Determine the (x, y) coordinate at the center of the cell enclosing the given text.  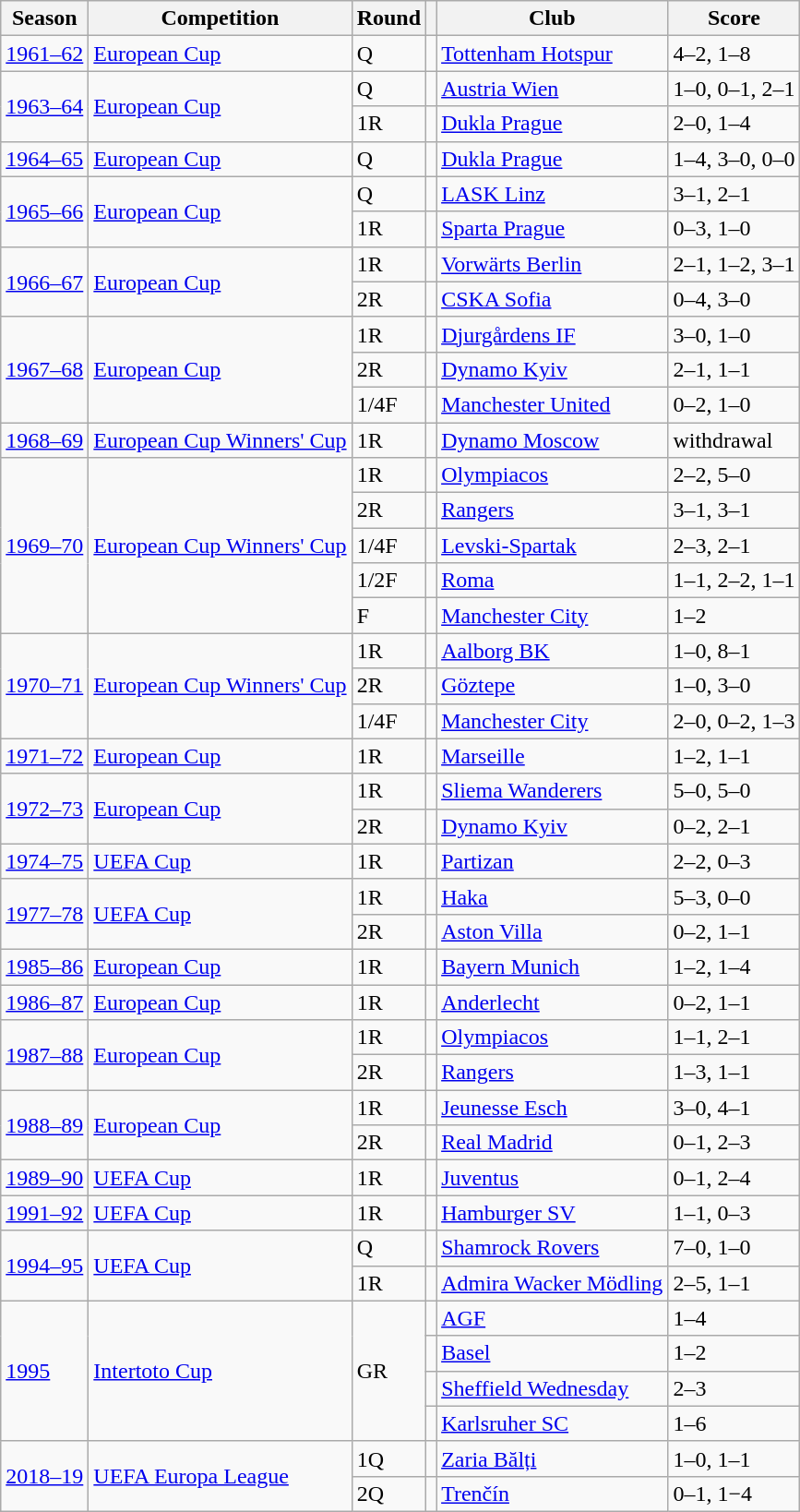
1/2F (388, 581)
1989–90 (44, 1178)
0–1, 1−4 (734, 1494)
2–0, 0–2, 1–3 (734, 721)
AGF (552, 1318)
2–0, 1–4 (734, 124)
1964–65 (44, 159)
Trenčín (552, 1494)
1–0, 8–1 (734, 651)
1–1, 2–2, 1–1 (734, 581)
1985–86 (44, 966)
1–2, 1–1 (734, 756)
1991–92 (44, 1213)
Sheffield Wednesday (552, 1388)
Club (552, 18)
LASK Linz (552, 194)
2–5, 1–1 (734, 1283)
Roma (552, 581)
Vorwärts Berlin (552, 264)
1972–73 (44, 809)
3–1, 2–1 (734, 194)
Marseille (552, 756)
Hamburger SV (552, 1213)
Haka (552, 896)
withdrawal (734, 440)
1–0, 3–0 (734, 686)
1987–88 (44, 1055)
3–1, 3–1 (734, 510)
Shamrock Rovers (552, 1248)
Season (44, 18)
Zaria Bălți (552, 1458)
Sliema Wanderers (552, 791)
Score (734, 18)
1970–71 (44, 686)
Manchester United (552, 404)
Dynamo Moscow (552, 440)
3–0, 4–1 (734, 1108)
1–0, 0–1, 2–1 (734, 89)
Competition (220, 18)
1Q (388, 1458)
Austria Wien (552, 89)
1–6 (734, 1423)
Karlsruher SC (552, 1423)
1988–89 (44, 1125)
1–3, 1–1 (734, 1073)
1–1, 0–3 (734, 1213)
4–2, 1–8 (734, 54)
Admira Wacker Mödling (552, 1283)
1971–72 (44, 756)
UEFA Europa League (220, 1476)
0–2, 2–1 (734, 826)
3–0, 1–0 (734, 334)
1977–78 (44, 914)
Real Madrid (552, 1143)
CSKA Sofia (552, 299)
5–0, 5–0 (734, 791)
1963–64 (44, 106)
2–3 (734, 1388)
1986–87 (44, 1002)
Bayern Munich (552, 966)
0–3, 1–0 (734, 229)
1969–70 (44, 546)
2–2, 0–3 (734, 861)
Juventus (552, 1178)
1974–75 (44, 861)
1967–68 (44, 369)
1–1, 2–1 (734, 1038)
2–2, 5–0 (734, 475)
2018–19 (44, 1476)
GR (388, 1371)
Aalborg BK (552, 651)
F (388, 616)
2Q (388, 1494)
Aston Villa (552, 931)
Sparta Prague (552, 229)
Göztepe (552, 686)
1995 (44, 1371)
2–3, 2–1 (734, 546)
1–4, 3–0, 0–0 (734, 159)
2–1, 1–1 (734, 369)
0–1, 2–4 (734, 1178)
0–4, 3–0 (734, 299)
1994–95 (44, 1266)
Djurgårdens IF (552, 334)
Basel (552, 1353)
1–2, 1–4 (734, 966)
5–3, 0–0 (734, 896)
Jeunesse Esch (552, 1108)
Anderlecht (552, 1002)
0–1, 2–3 (734, 1143)
1961–62 (44, 54)
Intertoto Cup (220, 1371)
1–0, 1–1 (734, 1458)
1968–69 (44, 440)
7–0, 1–0 (734, 1248)
1966–67 (44, 282)
2–1, 1–2, 3–1 (734, 264)
Partizan (552, 861)
1965–66 (44, 211)
Levski-Spartak (552, 546)
1–4 (734, 1318)
Tottenham Hotspur (552, 54)
Round (388, 18)
0–2, 1–0 (734, 404)
